Return the (X, Y) coordinate for the center point of the cell that contains the specified text.  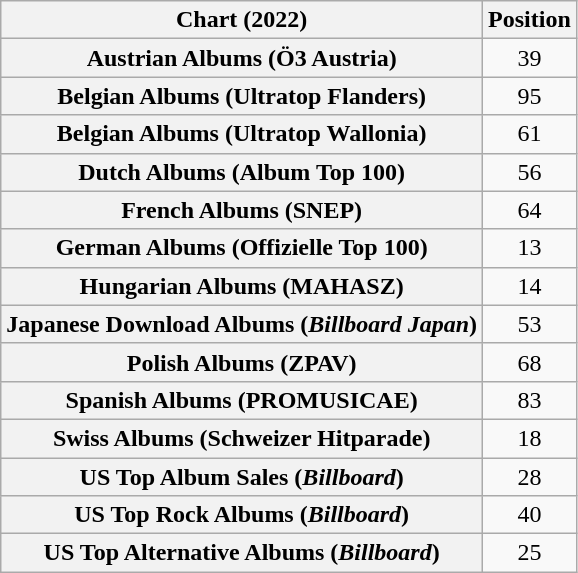
US Top Alternative Albums (Billboard) (242, 553)
61 (530, 134)
Belgian Albums (Ultratop Flanders) (242, 96)
US Top Rock Albums (Billboard) (242, 515)
25 (530, 553)
Spanish Albums (PROMUSICAE) (242, 400)
German Albums (Offizielle Top 100) (242, 248)
Polish Albums (ZPAV) (242, 362)
Hungarian Albums (MAHASZ) (242, 286)
Position (530, 20)
Austrian Albums (Ö3 Austria) (242, 58)
64 (530, 210)
Swiss Albums (Schweizer Hitparade) (242, 438)
Chart (2022) (242, 20)
18 (530, 438)
Dutch Albums (Album Top 100) (242, 172)
French Albums (SNEP) (242, 210)
US Top Album Sales (Billboard) (242, 477)
13 (530, 248)
56 (530, 172)
14 (530, 286)
39 (530, 58)
83 (530, 400)
Japanese Download Albums (Billboard Japan) (242, 324)
53 (530, 324)
95 (530, 96)
28 (530, 477)
68 (530, 362)
Belgian Albums (Ultratop Wallonia) (242, 134)
40 (530, 515)
